Determine the (X, Y) coordinate at the center of the cell enclosing the given text.  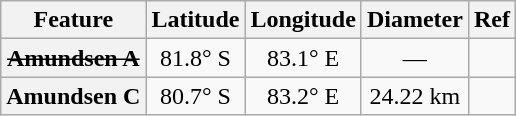
Amundsen A (74, 58)
Amundsen C (74, 96)
Diameter (414, 20)
— (414, 58)
Latitude (196, 20)
83.1° E (303, 58)
80.7° S (196, 96)
83.2° E (303, 96)
Feature (74, 20)
Longitude (303, 20)
81.8° S (196, 58)
Ref (492, 20)
24.22 km (414, 96)
